For the text-containing cell, return its midpoint in [x, y] coordinate format. 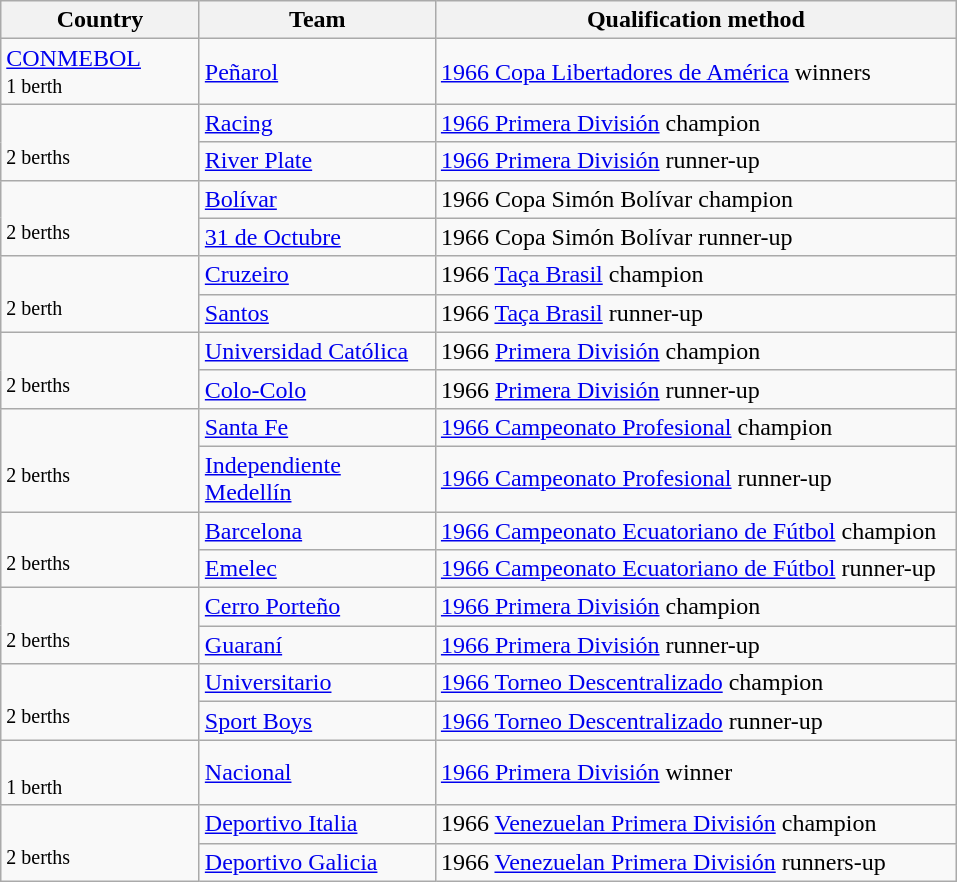
Independiente Medellín [317, 478]
2 berth [100, 294]
31 de Octubre [317, 237]
Deportivo Galicia [317, 862]
1966 Campeonato Ecuatoriano de Fútbol runner-up [696, 569]
1966 Campeonato Profesional champion [696, 427]
Santos [317, 313]
Nacional [317, 772]
Deportivo Italia [317, 824]
Cruzeiro [317, 275]
Bolívar [317, 199]
1966 Copa Simón Bolívar champion [696, 199]
1966 Primera División winner [696, 772]
CONMEBOL1 berth [100, 72]
1966 Venezuelan Primera División runners-up [696, 862]
Guaraní [317, 645]
1966 Taça Brasil runner-up [696, 313]
1 berth [100, 772]
Peñarol [317, 72]
1966 Copa Libertadores de América winners [696, 72]
1966 Torneo Descentralizado champion [696, 683]
1966 Campeonato Ecuatoriano de Fútbol champion [696, 531]
Colo-Colo [317, 389]
1966 Taça Brasil champion [696, 275]
Racing [317, 123]
Emelec [317, 569]
Cerro Porteño [317, 607]
River Plate [317, 161]
1966 Venezuelan Primera División champion [696, 824]
Team [317, 20]
Country [100, 20]
Santa Fe [317, 427]
Universidad Católica [317, 351]
1966 Campeonato Profesional runner-up [696, 478]
Barcelona [317, 531]
Universitario [317, 683]
Sport Boys [317, 721]
1966 Copa Simón Bolívar runner-up [696, 237]
Qualification method [696, 20]
1966 Torneo Descentralizado runner-up [696, 721]
